Detect which cell encompasses the target text, then output its [X, Y] center coordinate. 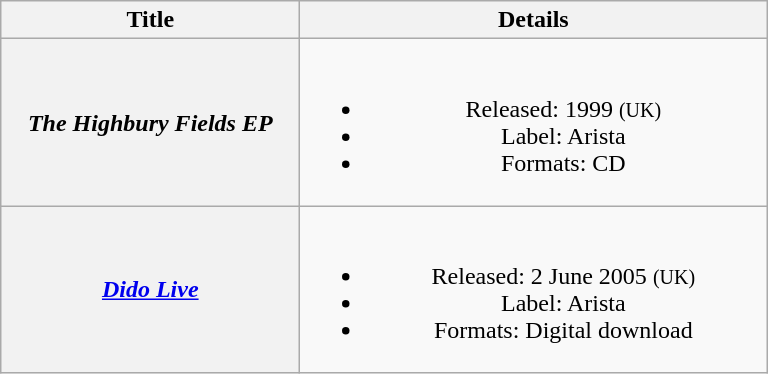
Released: 1999 (UK)Label: AristaFormats: CD [534, 122]
Dido Live [150, 290]
Title [150, 20]
Released: 2 June 2005 (UK)Label: AristaFormats: Digital download [534, 290]
Details [534, 20]
The Highbury Fields EP [150, 122]
